Return the [X, Y] coordinate for the center point of the cell that contains the specified text.  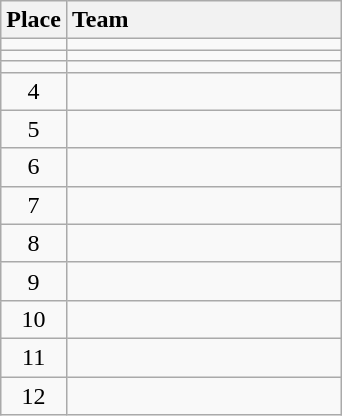
7 [34, 205]
Place [34, 20]
4 [34, 91]
5 [34, 129]
Team [204, 20]
6 [34, 167]
12 [34, 395]
8 [34, 243]
10 [34, 319]
9 [34, 281]
11 [34, 357]
